Search for the cell housing the specified text and yield its [X, Y] center coordinate. 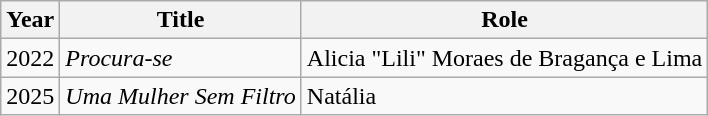
2025 [30, 96]
Uma Mulher Sem Filtro [180, 96]
Natália [504, 96]
Procura-se [180, 58]
2022 [30, 58]
Role [504, 20]
Alicia "Lili" Moraes de Bragança e Lima [504, 58]
Year [30, 20]
Title [180, 20]
